Detect which cell encompasses the target text, then output its (X, Y) center coordinate. 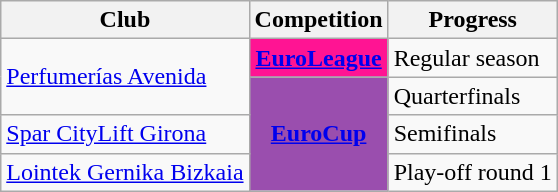
Perfumerías Avenida (125, 77)
Semifinals (472, 134)
Competition (318, 20)
Regular season (472, 58)
EuroCup (318, 134)
EuroLeague (318, 58)
Lointek Gernika Bizkaia (125, 172)
Progress (472, 20)
Spar CityLift Girona (125, 134)
Play-off round 1 (472, 172)
Club (125, 20)
Quarterfinals (472, 96)
